Output the [X, Y] coordinate of the center of the cell containing the given text.  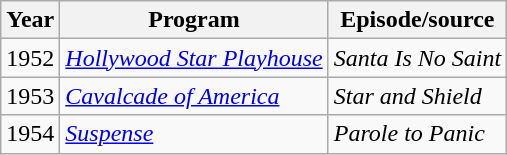
Cavalcade of America [194, 96]
Episode/source [417, 20]
Star and Shield [417, 96]
Year [30, 20]
Program [194, 20]
Parole to Panic [417, 134]
Hollywood Star Playhouse [194, 58]
1952 [30, 58]
Santa Is No Saint [417, 58]
Suspense [194, 134]
1954 [30, 134]
1953 [30, 96]
